Identify which cell holds the provided text, then report its [x, y] central coordinate. 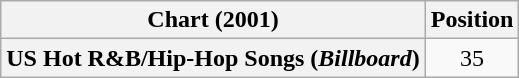
Position [472, 20]
35 [472, 58]
Chart (2001) [213, 20]
US Hot R&B/Hip-Hop Songs (Billboard) [213, 58]
